From the cell containing the given text, extract its center point as [X, Y] coordinate. 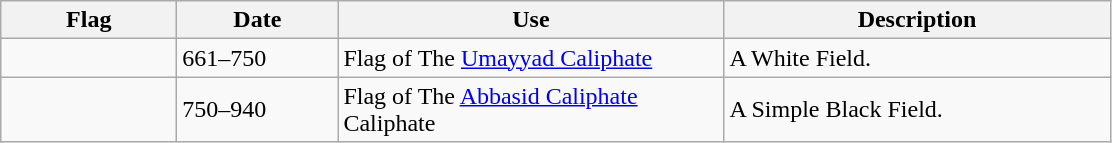
Use [531, 20]
Flag of The Umayyad Caliphate [531, 58]
A White Field. [917, 58]
Flag of The Abbasid Caliphate Caliphate [531, 110]
Description [917, 20]
661–750 [258, 58]
A Simple Black Field. [917, 110]
Date [258, 20]
750–940 [258, 110]
Flag [89, 20]
